Extract the [x, y] coordinate from the center of the cell holding the provided text.  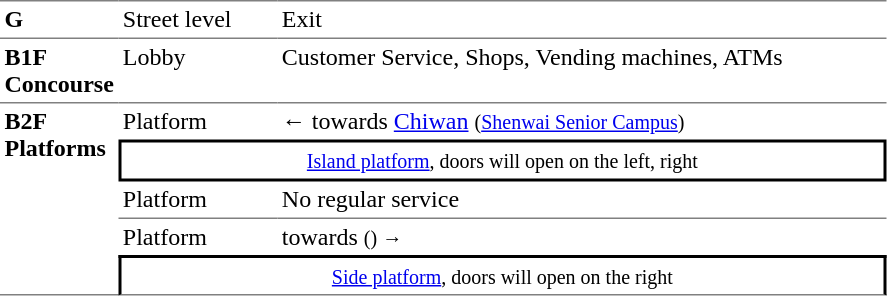
Street level [198, 19]
Side platform, doors will open on the right [502, 275]
Exit [582, 19]
Customer Service, Shops, Vending machines, ATMs [582, 71]
towards () → [582, 237]
No regular service [582, 201]
Island platform, doors will open on the left, right [502, 161]
← towards Chiwan (Shenwai Senior Campus) [582, 122]
Lobby [198, 71]
B1FConcourse [59, 71]
G [59, 19]
B2FPlatforms [59, 200]
